Return the (x, y) coordinate for the center point of the cell that contains the specified text.  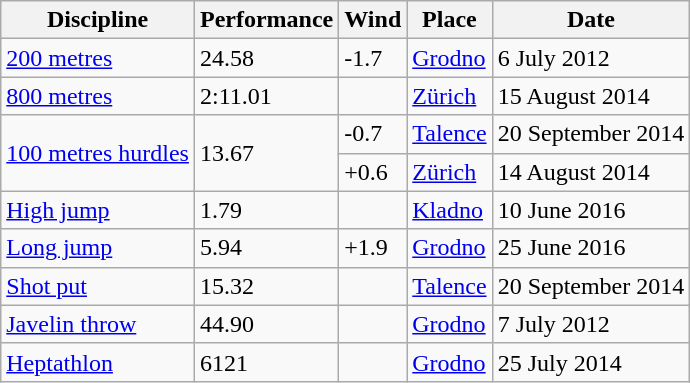
200 metres (98, 58)
Javelin throw (98, 324)
15.32 (266, 286)
6 July 2012 (591, 58)
24.58 (266, 58)
Shot put (98, 286)
44.90 (266, 324)
15 August 2014 (591, 96)
13.67 (266, 153)
Kladno (450, 210)
1.79 (266, 210)
Performance (266, 20)
+0.6 (373, 172)
5.94 (266, 248)
14 August 2014 (591, 172)
10 June 2016 (591, 210)
+1.9 (373, 248)
25 July 2014 (591, 362)
-0.7 (373, 134)
Place (450, 20)
100 metres hurdles (98, 153)
Wind (373, 20)
2:11.01 (266, 96)
Long jump (98, 248)
Discipline (98, 20)
Heptathlon (98, 362)
Date (591, 20)
-1.7 (373, 58)
7 July 2012 (591, 324)
25 June 2016 (591, 248)
High jump (98, 210)
800 metres (98, 96)
6121 (266, 362)
